Pinpoint the cell where the given text exists, returning its [X, Y] midpoint coordinate. 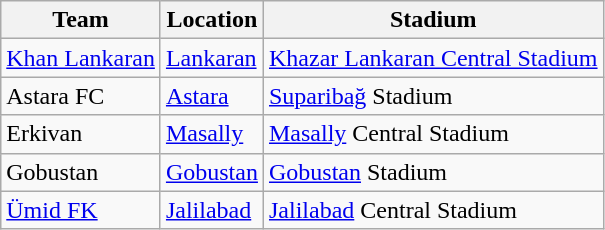
Jalilabad [212, 210]
Ümid FK [81, 210]
Lankaran [212, 58]
Gobustan Stadium [433, 172]
Astara [212, 96]
Masally Central Stadium [433, 134]
Team [81, 20]
Jalilabad Central Stadium [433, 210]
Astara FC [81, 96]
Masally [212, 134]
Khan Lankaran [81, 58]
Khazar Lankaran Central Stadium [433, 58]
Stadium [433, 20]
Location [212, 20]
Suparibağ Stadium [433, 96]
Erkivan [81, 134]
